Pinpoint the cell where the given text exists, returning its (X, Y) midpoint coordinate. 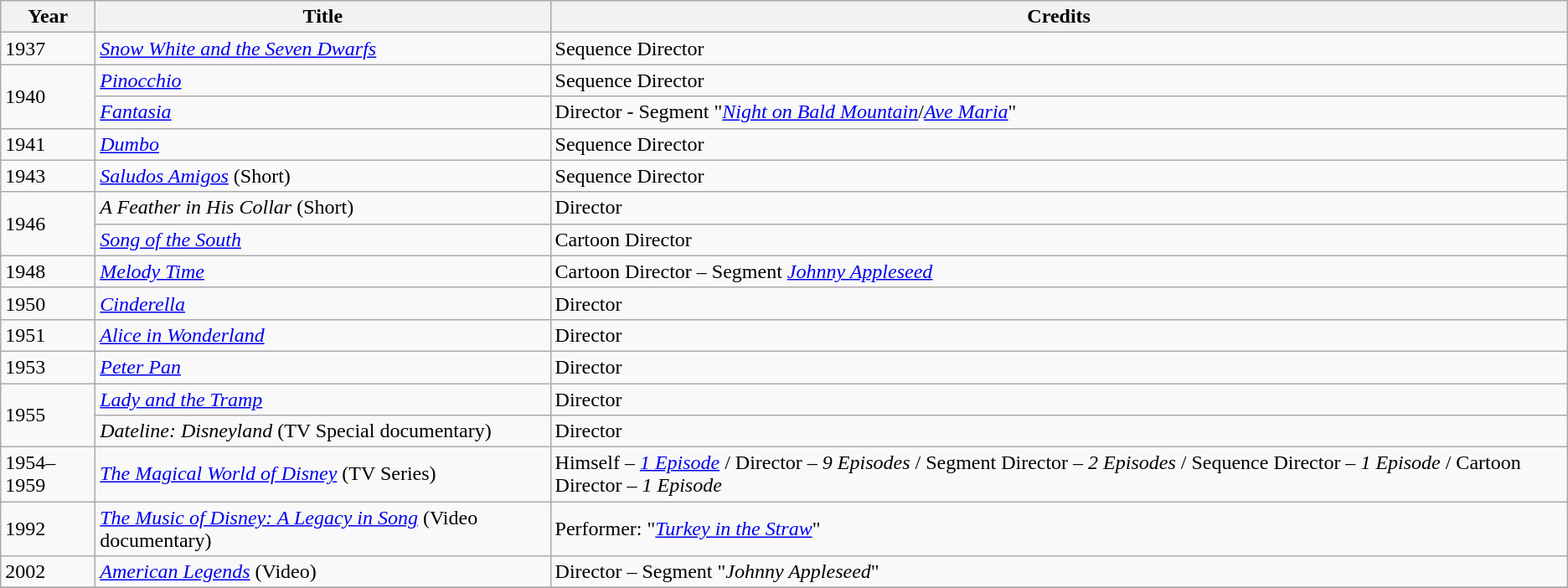
The Magical World of Disney (TV Series) (323, 474)
Lady and the Tramp (323, 400)
Peter Pan (323, 367)
1937 (49, 49)
Pinocchio (323, 80)
Dumbo (323, 144)
1948 (49, 271)
Saludos Amigos (Short) (323, 176)
Cartoon Director – Segment Johnny Appleseed (1059, 271)
1941 (49, 144)
1950 (49, 303)
1955 (49, 415)
1992 (49, 529)
2002 (49, 572)
Himself – 1 Episode / Director – 9 Episodes / Segment Director – 2 Episodes / Sequence Director – 1 Episode / Cartoon Director – 1 Episode (1059, 474)
Alice in Wonderland (323, 335)
Song of the South (323, 240)
Credits (1059, 17)
Performer: "Turkey in the Straw" (1059, 529)
Year (49, 17)
American Legends (Video) (323, 572)
Cartoon Director (1059, 240)
1953 (49, 367)
A Feather in His Collar (Short) (323, 208)
Director – Segment "Johnny Appleseed" (1059, 572)
Dateline: Disneyland (TV Special documentary) (323, 431)
1943 (49, 176)
1946 (49, 224)
The Music of Disney: A Legacy in Song (Video documentary) (323, 529)
Director - Segment "Night on Bald Mountain/Ave Maria" (1059, 112)
Cinderella (323, 303)
Melody Time (323, 271)
Snow White and the Seven Dwarfs (323, 49)
1951 (49, 335)
Fantasia (323, 112)
Title (323, 17)
1954–1959 (49, 474)
1940 (49, 96)
